Provide the [x, y] coordinate of the cell's center where the given text is located.  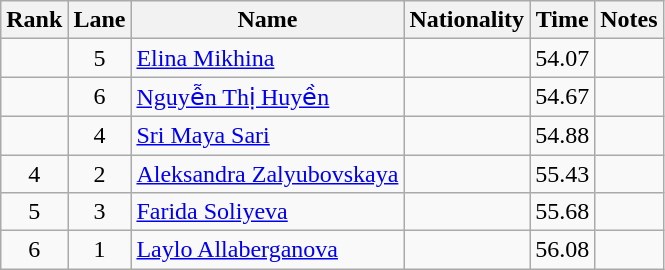
1 [100, 250]
Time [562, 20]
Nationality [467, 20]
Elina Mikhina [268, 58]
Lane [100, 20]
Sri Maya Sari [268, 135]
Aleksandra Zalyubovskaya [268, 173]
3 [100, 212]
Laylo Allaberganova [268, 250]
54.07 [562, 58]
Nguyễn Thị Huyền [268, 97]
Notes [629, 20]
56.08 [562, 250]
2 [100, 173]
Name [268, 20]
55.68 [562, 212]
54.88 [562, 135]
55.43 [562, 173]
Rank [34, 20]
54.67 [562, 97]
Farida Soliyeva [268, 212]
